Locate the cell with the specified text and output its [x, y] center coordinate. 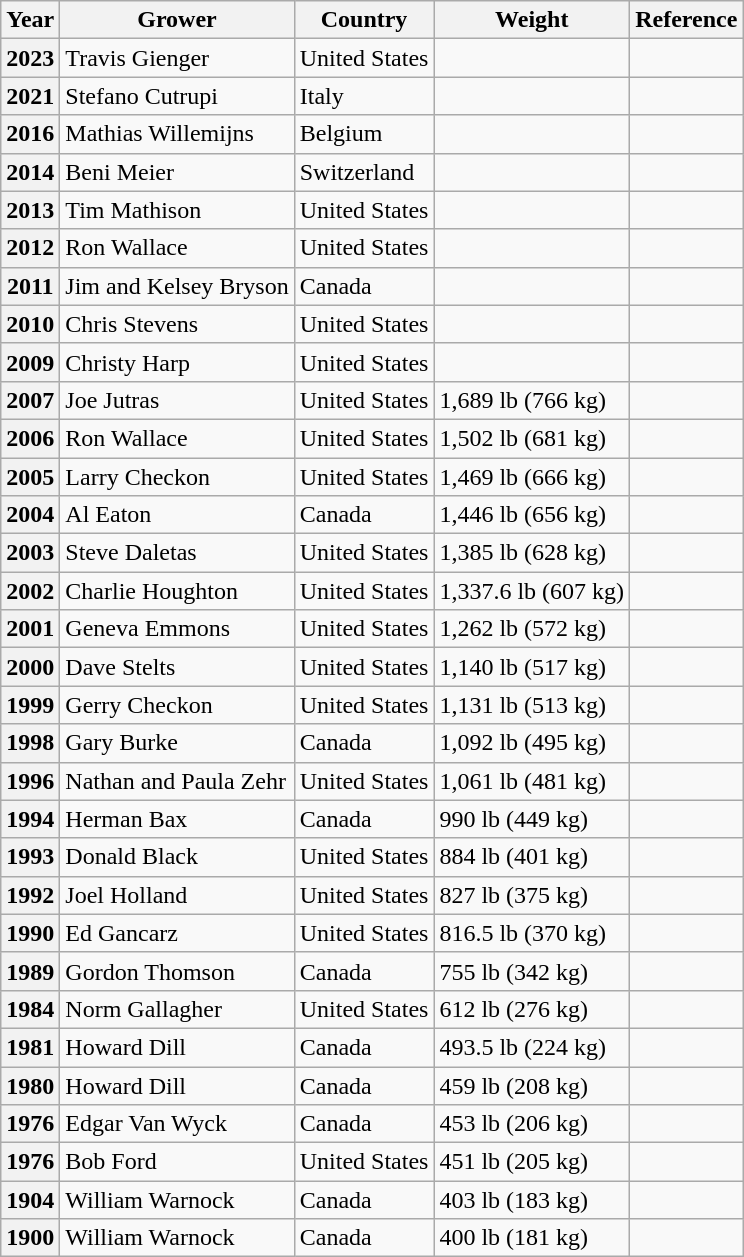
400 lb (181 kg) [532, 1238]
Travis Gienger [177, 58]
Weight [532, 20]
Reference [686, 20]
2007 [30, 400]
1,446 lb (656 kg) [532, 515]
Joel Holland [177, 895]
2009 [30, 362]
2001 [30, 629]
Grower [177, 20]
Herman Bax [177, 819]
1984 [30, 1009]
Tim Mathison [177, 210]
755 lb (342 kg) [532, 971]
1,131 lb (513 kg) [532, 705]
Beni Meier [177, 172]
2005 [30, 477]
Belgium [364, 134]
612 lb (276 kg) [532, 1009]
Year [30, 20]
Mathias Willemijns [177, 134]
1994 [30, 819]
Bob Ford [177, 1162]
1,469 lb (666 kg) [532, 477]
2006 [30, 438]
Donald Black [177, 857]
403 lb (183 kg) [532, 1200]
1999 [30, 705]
2003 [30, 553]
827 lb (375 kg) [532, 895]
1,502 lb (681 kg) [532, 438]
2010 [30, 324]
1989 [30, 971]
2000 [30, 667]
Steve Daletas [177, 553]
1,262 lb (572 kg) [532, 629]
453 lb (206 kg) [532, 1124]
493.5 lb (224 kg) [532, 1047]
990 lb (449 kg) [532, 819]
Gordon Thomson [177, 971]
1998 [30, 743]
1996 [30, 781]
Geneva Emmons [177, 629]
1980 [30, 1085]
Gerry Checkon [177, 705]
2013 [30, 210]
2021 [30, 96]
2014 [30, 172]
Switzerland [364, 172]
Edgar Van Wyck [177, 1124]
2004 [30, 515]
Charlie Houghton [177, 591]
Chris Stevens [177, 324]
1,061 lb (481 kg) [532, 781]
2012 [30, 248]
Al Eaton [177, 515]
Nathan and Paula Zehr [177, 781]
816.5 lb (370 kg) [532, 933]
2023 [30, 58]
Italy [364, 96]
1981 [30, 1047]
1,092 lb (495 kg) [532, 743]
1992 [30, 895]
1,689 lb (766 kg) [532, 400]
1904 [30, 1200]
Ed Gancarz [177, 933]
Jim and Kelsey Bryson [177, 286]
1,385 lb (628 kg) [532, 553]
2016 [30, 134]
1900 [30, 1238]
1993 [30, 857]
884 lb (401 kg) [532, 857]
Larry Checkon [177, 477]
451 lb (205 kg) [532, 1162]
Country [364, 20]
459 lb (208 kg) [532, 1085]
Stefano Cutrupi [177, 96]
Joe Jutras [177, 400]
1990 [30, 933]
1,140 lb (517 kg) [532, 667]
Christy Harp [177, 362]
Dave Stelts [177, 667]
Norm Gallagher [177, 1009]
2002 [30, 591]
Gary Burke [177, 743]
1,337.6 lb (607 kg) [532, 591]
2011 [30, 286]
